Extract the [x, y] coordinate from the center of the cell holding the provided text.  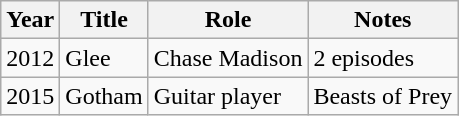
Notes [383, 20]
Beasts of Prey [383, 96]
Role [228, 20]
Year [30, 20]
Glee [104, 58]
2015 [30, 96]
Gotham [104, 96]
Title [104, 20]
Chase Madison [228, 58]
Guitar player [228, 96]
2 episodes [383, 58]
2012 [30, 58]
